Find where the given text appears and provide that cell's center as [x, y] coordinate. 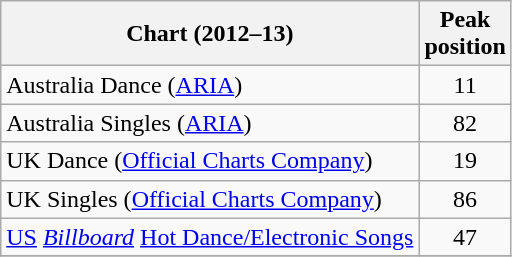
Australia Singles (ARIA) [210, 123]
UK Dance (Official Charts Company) [210, 161]
US Billboard Hot Dance/Electronic Songs [210, 237]
19 [465, 161]
11 [465, 85]
47 [465, 237]
Peakposition [465, 34]
82 [465, 123]
Chart (2012–13) [210, 34]
86 [465, 199]
UK Singles (Official Charts Company) [210, 199]
Australia Dance (ARIA) [210, 85]
